Capture the cell that displays the provided text and extract its (X, Y) central coordinate. 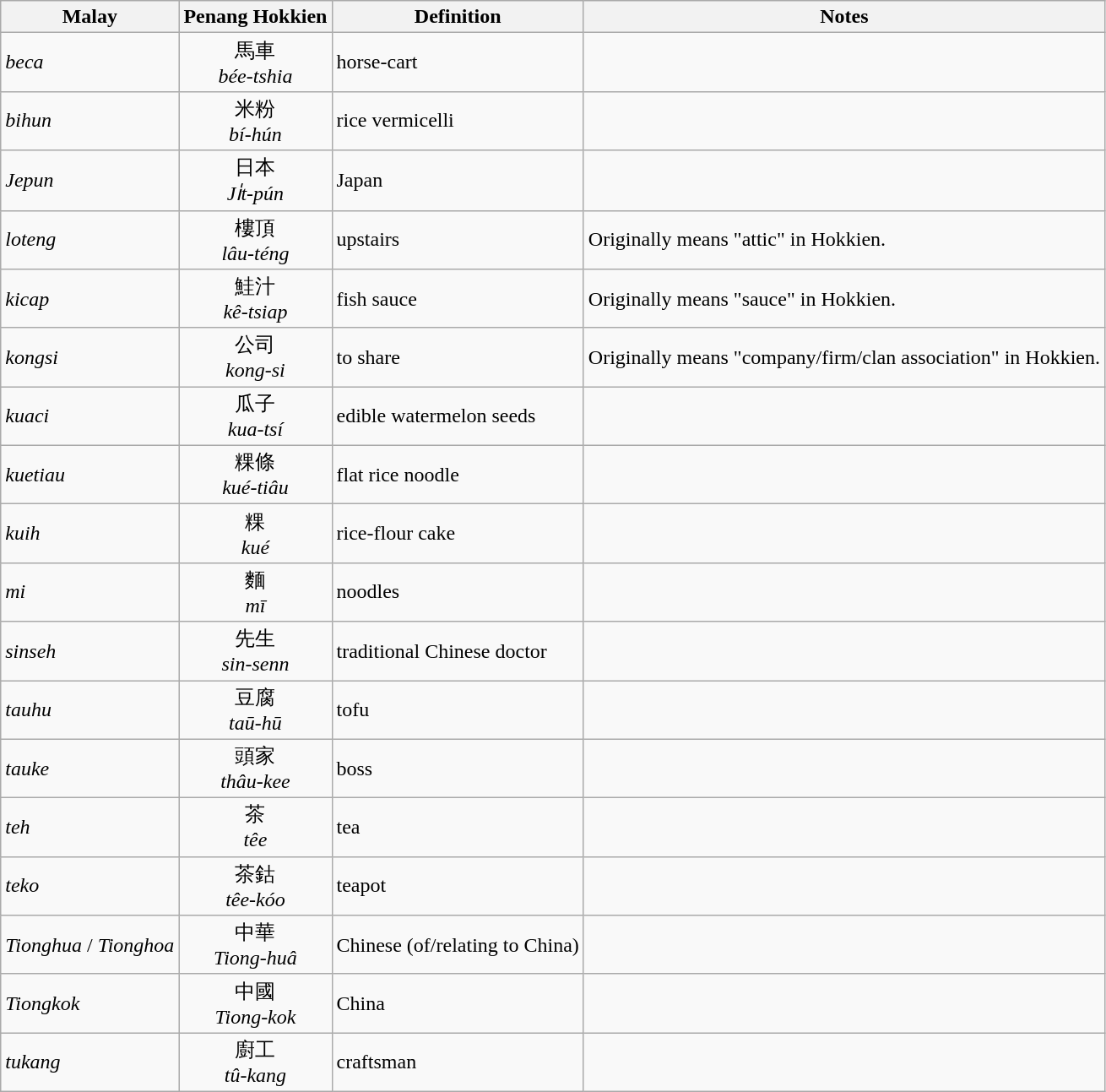
日本Ji̍t-pún (255, 181)
rice vermicelli (458, 121)
kuaci (89, 416)
頭家thâu-kee (255, 769)
horse-cart (458, 62)
teko (89, 886)
craftsman (458, 1062)
rice-flour cake (458, 534)
teapot (458, 886)
China (458, 1003)
kuetiau (89, 475)
茶têe (255, 828)
公司kong-si (255, 357)
bihun (89, 121)
boss (458, 769)
edible watermelon seeds (458, 416)
先生sin-senn (255, 651)
麵mī (255, 592)
Notes (844, 17)
豆腐taū-hū (255, 710)
鮭汁kê-tsiap (255, 299)
中華Tiong-huâ (255, 945)
mi (89, 592)
Japan (458, 181)
粿條kué-tiâu (255, 475)
kicap (89, 299)
粿kué (255, 534)
traditional Chinese doctor (458, 651)
tauhu (89, 710)
kongsi (89, 357)
Chinese (of/relating to China) (458, 945)
to share (458, 357)
Tionghua / Tionghoa (89, 945)
kuih (89, 534)
tukang (89, 1062)
beca (89, 62)
米粉bí-hún (255, 121)
中國Tiong-kok (255, 1003)
Originally means "attic" in Hokkien. (844, 240)
fish sauce (458, 299)
tofu (458, 710)
Definition (458, 17)
Penang Hokkien (255, 17)
Malay (89, 17)
noodles (458, 592)
sinseh (89, 651)
tea (458, 828)
廚工tû-kang (255, 1062)
tauke (89, 769)
Tiongkok (89, 1003)
樓頂lâu-téng (255, 240)
flat rice noodle (458, 475)
馬車bée-tshia (255, 62)
loteng (89, 240)
瓜子kua-tsí (255, 416)
upstairs (458, 240)
Originally means "company/firm/clan association" in Hokkien. (844, 357)
teh (89, 828)
Originally means "sauce" in Hokkien. (844, 299)
茶鈷têe-kóo (255, 886)
Jepun (89, 181)
